Return (X, Y) of the center of cell containing provided text 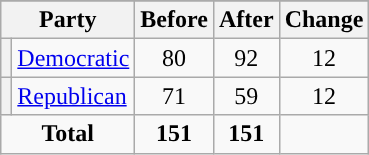
Party (68, 20)
Change (324, 20)
Democratic (74, 58)
Before (174, 20)
92 (246, 58)
Total (68, 134)
After (246, 20)
59 (246, 96)
71 (174, 96)
80 (174, 58)
Republican (74, 96)
